From the cell containing the given text, extract its center point as (X, Y) coordinate. 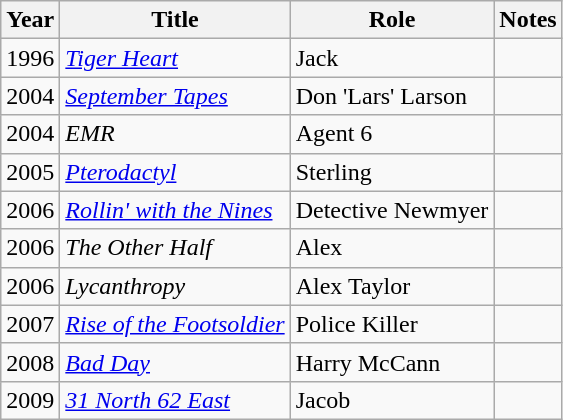
Bad Day (175, 362)
Jack (392, 58)
1996 (30, 58)
2009 (30, 400)
Jacob (392, 400)
Pterodactyl (175, 172)
Agent 6 (392, 134)
Role (392, 20)
2007 (30, 324)
Lycanthropy (175, 286)
Title (175, 20)
2008 (30, 362)
Notes (528, 20)
Rise of the Footsoldier (175, 324)
Don 'Lars' Larson (392, 96)
Alex (392, 248)
Harry McCann (392, 362)
EMR (175, 134)
2005 (30, 172)
The Other Half (175, 248)
Police Killer (392, 324)
Tiger Heart (175, 58)
Year (30, 20)
Alex Taylor (392, 286)
Rollin' with the Nines (175, 210)
31 North 62 East (175, 400)
September Tapes (175, 96)
Detective Newmyer (392, 210)
Sterling (392, 172)
